Search for the cell housing the specified text and yield its (x, y) center coordinate. 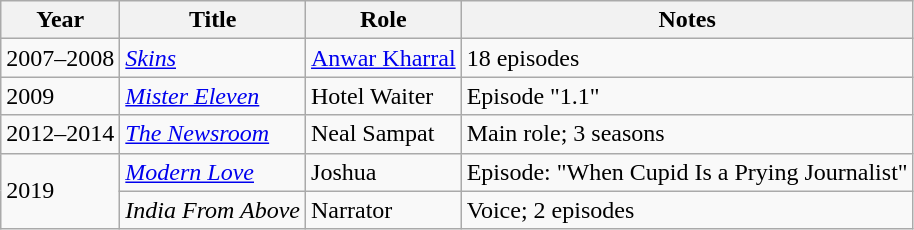
Neal Sampat (384, 134)
Notes (687, 20)
Voice; 2 episodes (687, 210)
Narrator (384, 210)
Skins (213, 58)
2012–2014 (60, 134)
Role (384, 20)
Episode "1.1" (687, 96)
2007–2008 (60, 58)
India From Above (213, 210)
Year (60, 20)
Modern Love (213, 172)
Hotel Waiter (384, 96)
Episode: "When Cupid Is a Prying Journalist" (687, 172)
Main role; 3 seasons (687, 134)
2019 (60, 191)
The Newsroom (213, 134)
Joshua (384, 172)
Title (213, 20)
Mister Eleven (213, 96)
Anwar Kharral (384, 58)
18 episodes (687, 58)
2009 (60, 96)
